Pinpoint the cell where the given text exists, returning its (x, y) midpoint coordinate. 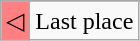
Last place (84, 21)
◁ (16, 21)
